From the cell containing the given text, extract its center point as (X, Y) coordinate. 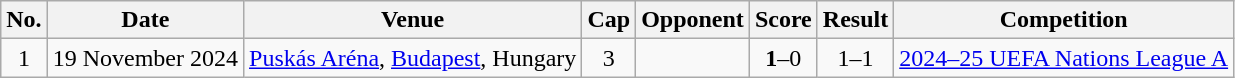
Competition (1064, 20)
Result (855, 20)
No. (24, 20)
Opponent (693, 20)
1–1 (855, 58)
3 (609, 58)
19 November 2024 (145, 58)
1–0 (783, 58)
Cap (609, 20)
Puskás Aréna, Budapest, Hungary (413, 58)
Date (145, 20)
1 (24, 58)
2024–25 UEFA Nations League A (1064, 58)
Venue (413, 20)
Score (783, 20)
